Capture the cell that displays the provided text and extract its [X, Y] central coordinate. 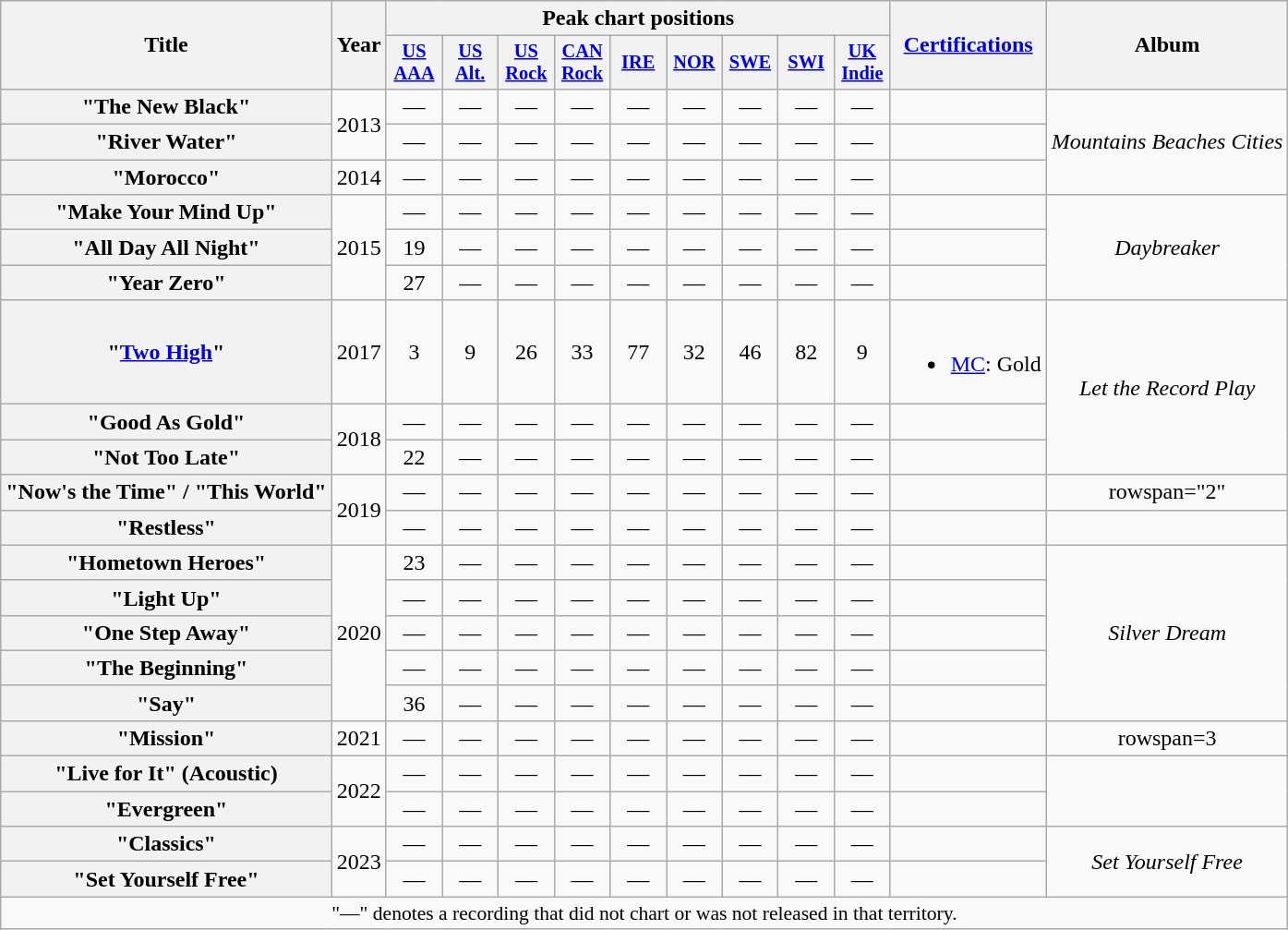
"Live for It" (Acoustic) [166, 774]
USAlt. [471, 63]
2020 [358, 633]
rowspan=3 [1167, 738]
"Now's the Time" / "This World" [166, 492]
Silver Dream [1167, 633]
19 [414, 248]
SWE [750, 63]
77 [639, 353]
"—" denotes a recording that did not chart or was not released in that territory. [644, 913]
"Set Yourself Free" [166, 879]
82 [807, 353]
Set Yourself Free [1167, 862]
"Make Your Mind Up" [166, 212]
CANRock [582, 63]
USRock [526, 63]
NOR [694, 63]
"Evergreen" [166, 809]
36 [414, 703]
Year [358, 45]
2022 [358, 791]
2015 [358, 248]
32 [694, 353]
Mountains Beaches Cities [1167, 141]
2014 [358, 177]
"All Day All Night" [166, 248]
"Two High" [166, 353]
2019 [358, 510]
"Classics" [166, 844]
Certifications [968, 45]
"Not Too Late" [166, 457]
"Light Up" [166, 598]
MC: Gold [968, 353]
"Good As Gold" [166, 422]
"River Water" [166, 142]
"Say" [166, 703]
IRE [639, 63]
"The Beginning" [166, 668]
UKIndie [862, 63]
2023 [358, 862]
"One Step Away" [166, 633]
"Morocco" [166, 177]
2017 [358, 353]
USAAA [414, 63]
2021 [358, 738]
Let the Record Play [1167, 388]
46 [750, 353]
"Hometown Heroes" [166, 562]
27 [414, 283]
2018 [358, 440]
2013 [358, 124]
"Restless" [166, 527]
Title [166, 45]
Daybreaker [1167, 248]
3 [414, 353]
"Year Zero" [166, 283]
33 [582, 353]
22 [414, 457]
Peak chart positions [638, 18]
Album [1167, 45]
23 [414, 562]
rowspan="2" [1167, 492]
"Mission" [166, 738]
"The New Black" [166, 106]
SWI [807, 63]
26 [526, 353]
